Identify which cell holds the provided text, then report its [X, Y] central coordinate. 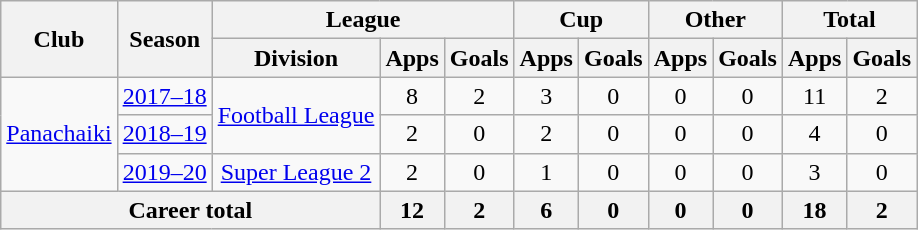
Division [296, 58]
1 [546, 172]
Total [849, 20]
League [363, 20]
8 [412, 96]
2017–18 [164, 96]
18 [814, 210]
12 [412, 210]
Club [59, 39]
11 [814, 96]
2018–19 [164, 134]
4 [814, 134]
Cup [581, 20]
Season [164, 39]
Football League [296, 115]
Other [715, 20]
Super League 2 [296, 172]
Panachaiki [59, 134]
Career total [190, 210]
2019–20 [164, 172]
6 [546, 210]
